Return the [x, y] coordinate for the center point of the cell that contains the specified text.  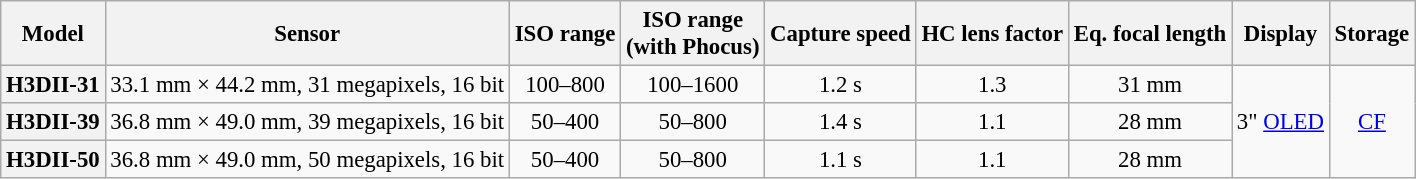
1.3 [992, 85]
H3DII-50 [53, 160]
100–800 [564, 85]
HC lens factor [992, 34]
H3DII-31 [53, 85]
36.8 mm × 49.0 mm, 50 megapixels, 16 bit [307, 160]
Display [1281, 34]
100–1600 [693, 85]
31 mm [1150, 85]
Eq. focal length [1150, 34]
ISO range [564, 34]
3" OLED [1281, 122]
Sensor [307, 34]
Model [53, 34]
33.1 mm × 44.2 mm, 31 megapixels, 16 bit [307, 85]
Storage [1372, 34]
ISO range(with Phocus) [693, 34]
H3DII-39 [53, 122]
Capture speed [840, 34]
36.8 mm × 49.0 mm, 39 megapixels, 16 bit [307, 122]
1.4 s [840, 122]
CF [1372, 122]
1.1 s [840, 160]
1.2 s [840, 85]
